Extract the [X, Y] coordinate from the center of the cell holding the provided text.  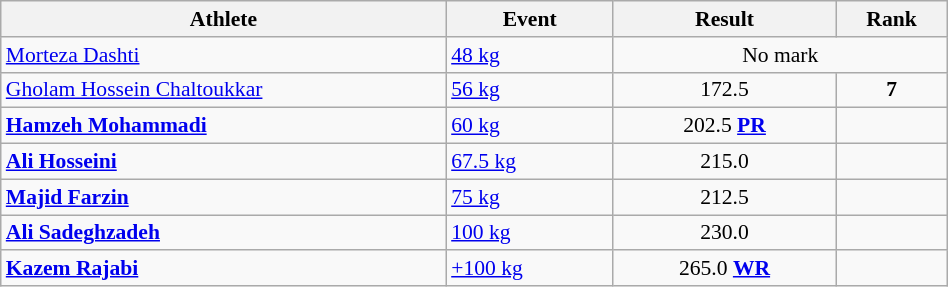
48 kg [530, 55]
Rank [892, 19]
60 kg [530, 126]
Kazem Rajabi [224, 269]
215.0 [724, 162]
202.5 PR [724, 126]
Majid Farzin [224, 197]
230.0 [724, 233]
56 kg [530, 90]
100 kg [530, 233]
+100 kg [530, 269]
67.5 kg [530, 162]
No mark [780, 55]
Ali Sadeghzadeh [224, 233]
Result [724, 19]
212.5 [724, 197]
Hamzeh Mohammadi [224, 126]
Gholam Hossein Chaltoukkar [224, 90]
Morteza Dashti [224, 55]
75 kg [530, 197]
172.5 [724, 90]
7 [892, 90]
265.0 WR [724, 269]
Athlete [224, 19]
Event [530, 19]
Ali Hosseini [224, 162]
